Scan for the cell matching the given text and deliver its (x, y) coordinate at center. 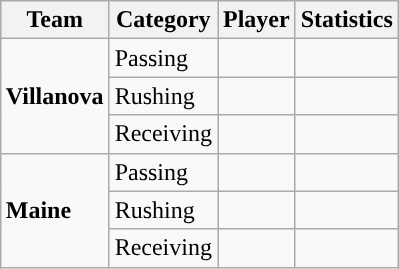
Category (163, 20)
Player (257, 20)
Team (54, 20)
Maine (54, 210)
Statistics (346, 20)
Villanova (54, 96)
